Find where the given text appears and provide that cell's center as (x, y) coordinate. 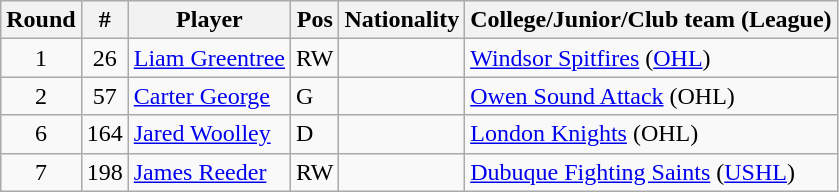
Owen Sound Attack (OHL) (651, 96)
G (315, 96)
Nationality (402, 20)
1 (41, 58)
Player (209, 20)
D (315, 134)
Carter George (209, 96)
London Knights (OHL) (651, 134)
James Reeder (209, 172)
Dubuque Fighting Saints (USHL) (651, 172)
Pos (315, 20)
Round (41, 20)
2 (41, 96)
7 (41, 172)
Jared Woolley (209, 134)
26 (104, 58)
Windsor Spitfires (OHL) (651, 58)
198 (104, 172)
57 (104, 96)
# (104, 20)
College/Junior/Club team (League) (651, 20)
164 (104, 134)
Liam Greentree (209, 58)
6 (41, 134)
